Search for the cell housing the specified text and yield its (x, y) center coordinate. 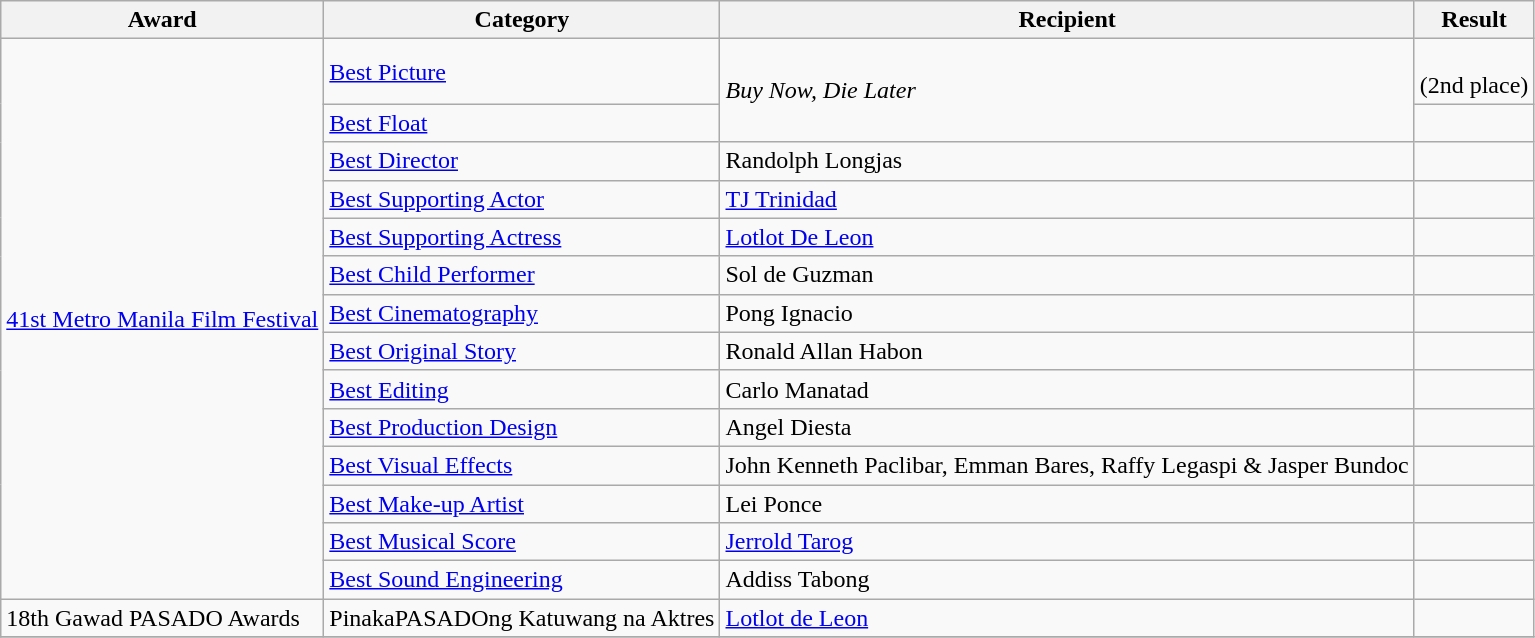
Recipient (1067, 20)
TJ Trinidad (1067, 199)
Best Float (522, 123)
Best Cinematography (522, 313)
(2nd place) (1474, 72)
PinakaPASADOng Katuwang na Aktres (522, 618)
Carlo Manatad (1067, 389)
Best Supporting Actress (522, 237)
Pong Ignacio (1067, 313)
Jerrold Tarog (1067, 542)
Best Director (522, 161)
Best Picture (522, 72)
Randolph Longjas (1067, 161)
Award (162, 20)
Category (522, 20)
Best Child Performer (522, 275)
Best Production Design (522, 427)
Best Supporting Actor (522, 199)
Best Make-up Artist (522, 503)
Best Sound Engineering (522, 580)
Sol de Guzman (1067, 275)
John Kenneth Paclibar, Emman Bares, Raffy Legaspi & Jasper Bundoc (1067, 465)
Lotlot de Leon (1067, 618)
18th Gawad PASADO Awards (162, 618)
41st Metro Manila Film Festival (162, 319)
Best Original Story (522, 351)
Ronald Allan Habon (1067, 351)
Angel Diesta (1067, 427)
Lotlot De Leon (1067, 237)
Best Musical Score (522, 542)
Best Editing (522, 389)
Buy Now, Die Later (1067, 90)
Lei Ponce (1067, 503)
Addiss Tabong (1067, 580)
Result (1474, 20)
Best Visual Effects (522, 465)
